Determine the (x, y) coordinate at the center of the cell enclosing the given text.  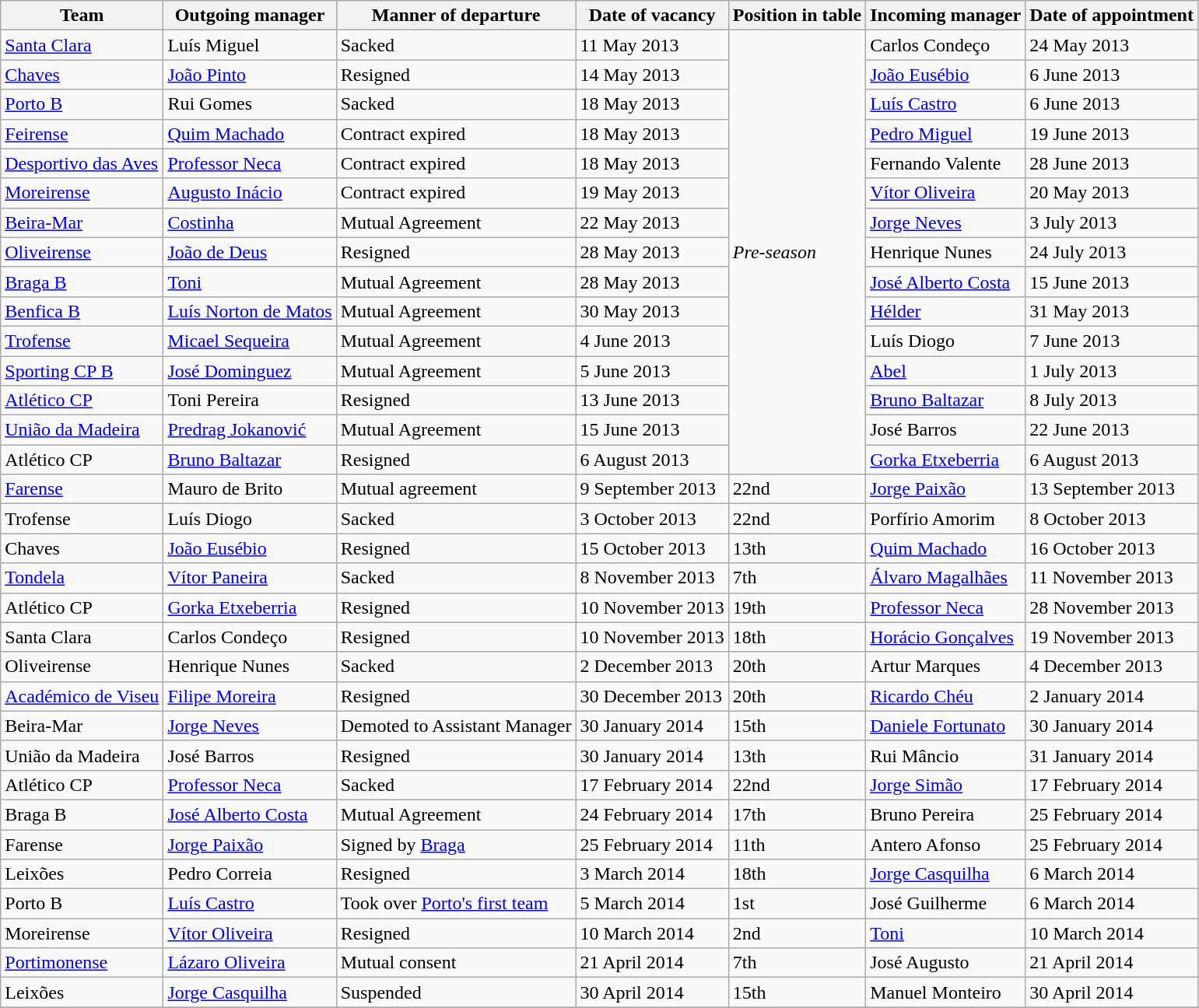
Team (82, 16)
Costinha (250, 222)
Demoted to Assistant Manager (456, 726)
Mutual consent (456, 963)
31 May 2013 (1112, 311)
Álvaro Magalhães (946, 578)
17th (797, 814)
Suspended (456, 992)
Lázaro Oliveira (250, 963)
Mauro de Brito (250, 489)
8 November 2013 (652, 578)
3 July 2013 (1112, 222)
14 May 2013 (652, 75)
19 May 2013 (652, 193)
José Dominguez (250, 371)
Mutual agreement (456, 489)
4 June 2013 (652, 341)
Pedro Miguel (946, 134)
28 November 2013 (1112, 607)
Outgoing manager (250, 16)
11th (797, 844)
Hélder (946, 311)
Bruno Pereira (946, 814)
Luís Miguel (250, 45)
Toni Pereira (250, 401)
13 June 2013 (652, 401)
22 May 2013 (652, 222)
Pre-season (797, 252)
Augusto Inácio (250, 193)
Sporting CP B (82, 371)
Desportivo das Aves (82, 163)
28 June 2013 (1112, 163)
13 September 2013 (1112, 489)
Rui Mâncio (946, 755)
Benfica B (82, 311)
11 May 2013 (652, 45)
24 February 2014 (652, 814)
Horácio Gonçalves (946, 637)
Incoming manager (946, 16)
Académico de Viseu (82, 696)
24 May 2013 (1112, 45)
Ricardo Chéu (946, 696)
4 December 2013 (1112, 667)
3 October 2013 (652, 519)
Took over Porto's first team (456, 904)
Antero Afonso (946, 844)
2 January 2014 (1112, 696)
24 July 2013 (1112, 252)
30 December 2013 (652, 696)
Manuel Monteiro (946, 992)
30 May 2013 (652, 311)
11 November 2013 (1112, 578)
8 July 2013 (1112, 401)
Predrag Jokanović (250, 430)
2 December 2013 (652, 667)
3 March 2014 (652, 874)
1st (797, 904)
José Guilherme (946, 904)
1 July 2013 (1112, 371)
João de Deus (250, 252)
16 October 2013 (1112, 548)
22 June 2013 (1112, 430)
Portimonense (82, 963)
Daniele Fortunato (946, 726)
Vítor Paneira (250, 578)
15 October 2013 (652, 548)
Jorge Simão (946, 785)
Fernando Valente (946, 163)
Porfírio Amorim (946, 519)
Luís Norton de Matos (250, 311)
19 June 2013 (1112, 134)
Date of vacancy (652, 16)
Abel (946, 371)
Pedro Correia (250, 874)
José Augusto (946, 963)
20 May 2013 (1112, 193)
9 September 2013 (652, 489)
João Pinto (250, 75)
Artur Marques (946, 667)
Feirense (82, 134)
8 October 2013 (1112, 519)
Manner of departure (456, 16)
Position in table (797, 16)
2nd (797, 933)
Filipe Moreira (250, 696)
19 November 2013 (1112, 637)
7 June 2013 (1112, 341)
Signed by Braga (456, 844)
19th (797, 607)
31 January 2014 (1112, 755)
5 March 2014 (652, 904)
Tondela (82, 578)
Micael Sequeira (250, 341)
Rui Gomes (250, 104)
5 June 2013 (652, 371)
Date of appointment (1112, 16)
